Locate the cell with the specified text and output its [x, y] center coordinate. 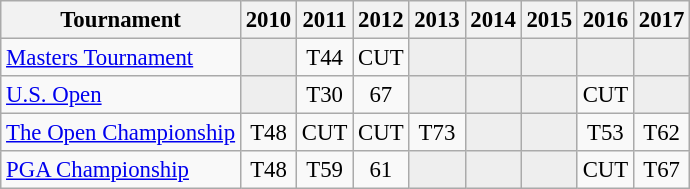
T73 [437, 133]
2015 [549, 20]
Masters Tournament [121, 58]
2014 [493, 20]
2013 [437, 20]
T62 [661, 133]
2012 [381, 20]
T59 [325, 170]
Tournament [121, 20]
2017 [661, 20]
The Open Championship [121, 133]
T53 [605, 133]
67 [381, 95]
T30 [325, 95]
2016 [605, 20]
PGA Championship [121, 170]
2011 [325, 20]
2010 [268, 20]
T44 [325, 58]
61 [381, 170]
T67 [661, 170]
U.S. Open [121, 95]
